Determine the [x, y] coordinate at the center of the cell enclosing the given text.  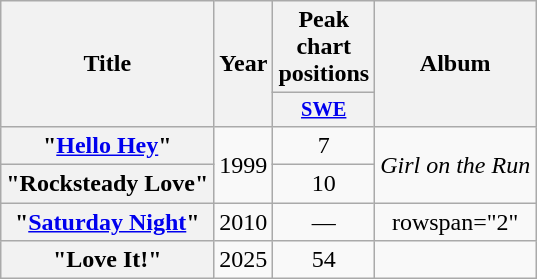
rowspan="2" [456, 222]
10 [324, 184]
1999 [244, 164]
"Saturday Night" [108, 222]
"Hello Hey" [108, 145]
"Rocksteady Love" [108, 184]
7 [324, 145]
Album [456, 64]
Peak chart positions [324, 47]
54 [324, 260]
2010 [244, 222]
"Love It!" [108, 260]
2025 [244, 260]
— [324, 222]
Title [108, 64]
Year [244, 64]
SWE [324, 110]
Girl on the Run [456, 164]
